Scan for the cell matching the given text and deliver its (x, y) coordinate at center. 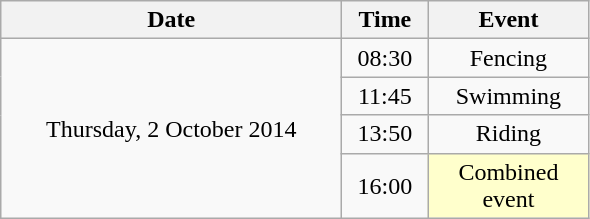
08:30 (385, 58)
Time (385, 20)
Fencing (508, 58)
Thursday, 2 October 2014 (172, 128)
13:50 (385, 134)
16:00 (385, 186)
Combined event (508, 186)
11:45 (385, 96)
Event (508, 20)
Riding (508, 134)
Date (172, 20)
Swimming (508, 96)
